Determine the [x, y] coordinate at the center of the cell enclosing the given text.  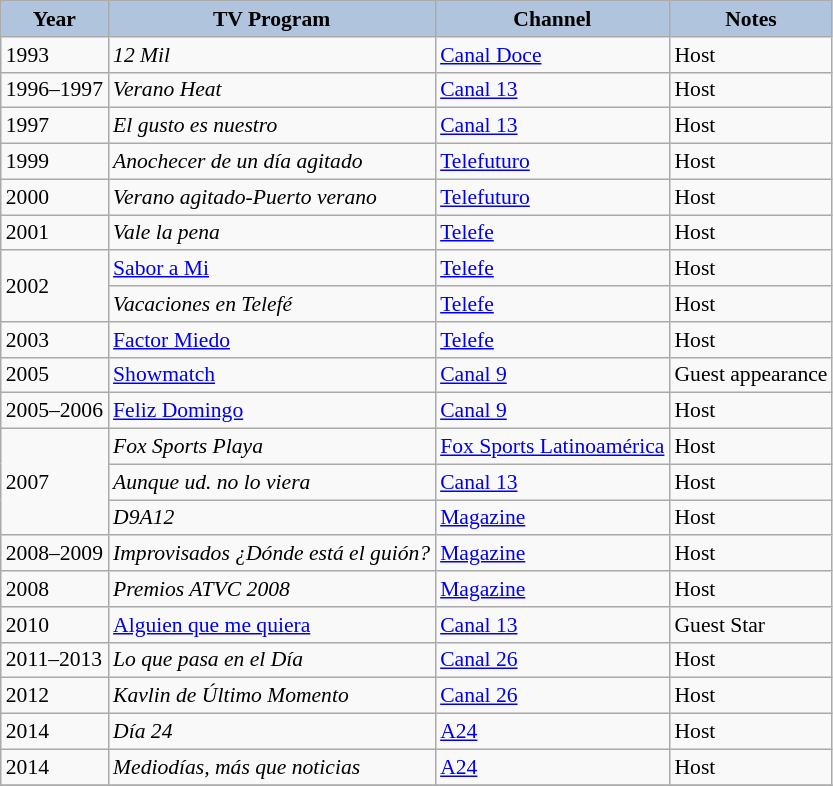
Canal Doce [552, 55]
Premios ATVC 2008 [272, 589]
Lo que pasa en el Día [272, 660]
Factor Miedo [272, 340]
Anochecer de un día agitado [272, 162]
Improvisados ¿Dónde está el guión? [272, 554]
Vale la pena [272, 233]
2003 [54, 340]
2010 [54, 625]
Verano Heat [272, 90]
Fox Sports Latinoamérica [552, 447]
1999 [54, 162]
Fox Sports Playa [272, 447]
2001 [54, 233]
Feliz Domingo [272, 411]
Showmatch [272, 375]
2005 [54, 375]
Aunque ud. no lo viera [272, 482]
12 Mil [272, 55]
D9A12 [272, 518]
Guest appearance [750, 375]
Notes [750, 19]
Verano agitado-Puerto verano [272, 197]
Vacaciones en Telefé [272, 304]
Kavlin de Último Momento [272, 696]
Alguien que me quiera [272, 625]
2005–2006 [54, 411]
Día 24 [272, 732]
Sabor a Mi [272, 269]
2012 [54, 696]
El gusto es nuestro [272, 126]
1996–1997 [54, 90]
2007 [54, 482]
2000 [54, 197]
2002 [54, 286]
Year [54, 19]
Channel [552, 19]
1997 [54, 126]
2008 [54, 589]
1993 [54, 55]
2011–2013 [54, 660]
2008–2009 [54, 554]
Mediodías, más que noticias [272, 767]
TV Program [272, 19]
Guest Star [750, 625]
